Extract the (X, Y) coordinate from the center of the cell holding the provided text.  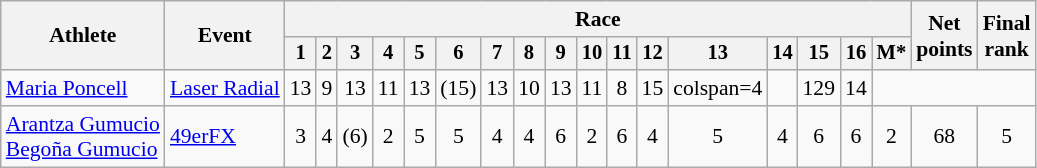
16 (856, 54)
colspan=4 (718, 88)
129 (820, 88)
(15) (458, 88)
Maria Poncell (83, 88)
M* (892, 54)
7 (497, 54)
Race (598, 19)
12 (653, 54)
Arantza GumucioBegoña Gumucio (83, 136)
Event (225, 36)
Laser Radial (225, 88)
49erFX (225, 136)
1 (301, 54)
Netpoints (944, 36)
Finalrank (1007, 36)
(6) (354, 136)
68 (944, 136)
Athlete (83, 36)
